Return (X, Y) of the center of cell containing provided text 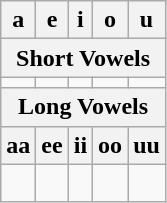
u (147, 20)
oo (110, 145)
uu (147, 145)
Long Vowels (84, 107)
ii (80, 145)
aa (18, 145)
o (110, 20)
ee (52, 145)
e (52, 20)
i (80, 20)
a (18, 20)
Short Vowels (84, 58)
